Return the (x, y) coordinate for the center point of the cell that contains the specified text.  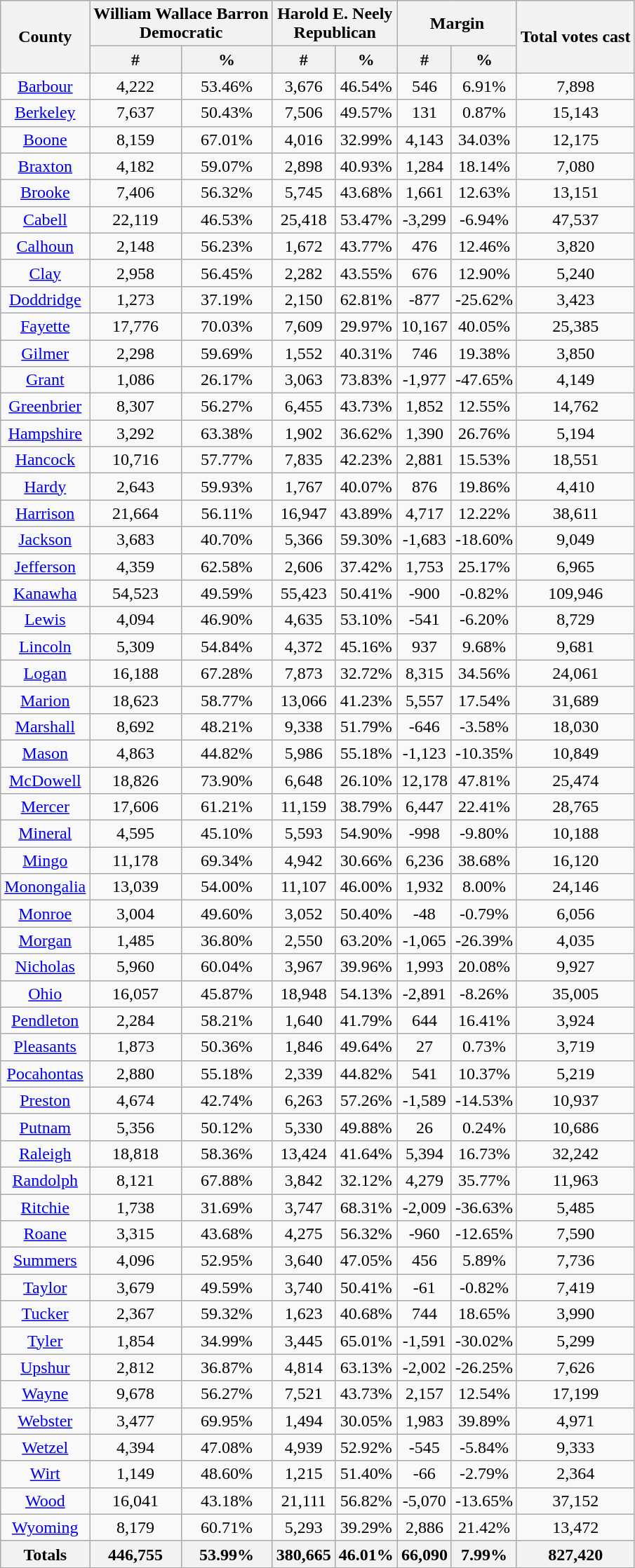
36.62% (366, 433)
35,005 (575, 994)
1,215 (303, 1474)
Brooke (45, 193)
-877 (424, 299)
1,932 (424, 887)
54,523 (135, 593)
59.32% (227, 1314)
456 (424, 1261)
Preston (45, 1100)
12.54% (484, 1394)
676 (424, 273)
Lincoln (45, 647)
30.66% (366, 860)
48.21% (227, 726)
Putnam (45, 1127)
39.89% (484, 1421)
2,958 (135, 273)
13,066 (303, 700)
Monroe (45, 914)
4,863 (135, 753)
7,835 (303, 460)
18,818 (135, 1154)
60.71% (227, 1527)
12,178 (424, 780)
9,333 (575, 1447)
Ohio (45, 994)
26 (424, 1127)
13,424 (303, 1154)
8,315 (424, 673)
4,410 (575, 487)
10,716 (135, 460)
Morgan (45, 940)
-25.62% (484, 299)
Greenbrier (45, 407)
1,767 (303, 487)
50.43% (227, 113)
17.54% (484, 700)
37.42% (366, 567)
Pleasants (45, 1047)
-14.53% (484, 1100)
937 (424, 647)
17,606 (135, 807)
31,689 (575, 700)
827,420 (575, 1554)
38.79% (366, 807)
16,057 (135, 994)
40.05% (484, 326)
Tyler (45, 1341)
56.23% (227, 246)
5,194 (575, 433)
Summers (45, 1261)
24,146 (575, 887)
38,611 (575, 513)
7,898 (575, 86)
William Wallace BarronDemocratic (181, 24)
22.41% (484, 807)
56.82% (366, 1501)
9.68% (484, 647)
9,338 (303, 726)
45.10% (227, 834)
42.23% (366, 460)
6,455 (303, 407)
Braxton (45, 166)
69.34% (227, 860)
4,222 (135, 86)
17,199 (575, 1394)
4,094 (135, 620)
60.04% (227, 967)
4,096 (135, 1261)
-3.58% (484, 726)
10,686 (575, 1127)
18.14% (484, 166)
2,282 (303, 273)
2,367 (135, 1314)
Wyoming (45, 1527)
7,506 (303, 113)
49.60% (227, 914)
Wirt (45, 1474)
1,273 (135, 299)
18.65% (484, 1314)
Ritchie (45, 1207)
-1,683 (424, 540)
36.87% (227, 1367)
476 (424, 246)
4,143 (424, 140)
-30.02% (484, 1341)
0.87% (484, 113)
43.18% (227, 1501)
6,965 (575, 567)
-36.63% (484, 1207)
10,849 (575, 753)
52.95% (227, 1261)
3,004 (135, 914)
10,188 (575, 834)
12.46% (484, 246)
16,120 (575, 860)
2,643 (135, 487)
-8.26% (484, 994)
3,676 (303, 86)
5,309 (135, 647)
25.17% (484, 567)
4,182 (135, 166)
Wetzel (45, 1447)
6,447 (424, 807)
3,445 (303, 1341)
2,550 (303, 940)
746 (424, 353)
41.64% (366, 1154)
7,736 (575, 1261)
67.01% (227, 140)
9,049 (575, 540)
50.36% (227, 1047)
47.81% (484, 780)
67.88% (227, 1180)
73.83% (366, 380)
53.10% (366, 620)
18,948 (303, 994)
Monongalia (45, 887)
53.47% (366, 219)
15.53% (484, 460)
54.90% (366, 834)
13,151 (575, 193)
7,626 (575, 1367)
Hampshire (45, 433)
47.08% (227, 1447)
3,747 (303, 1207)
2,812 (135, 1367)
53.46% (227, 86)
4,814 (303, 1367)
9,681 (575, 647)
24,061 (575, 673)
5,356 (135, 1127)
3,820 (575, 246)
1,086 (135, 380)
2,157 (424, 1394)
Roane (45, 1234)
Clay (45, 273)
-1,977 (424, 380)
-541 (424, 620)
8,159 (135, 140)
58.77% (227, 700)
-6.94% (484, 219)
3,679 (135, 1287)
4,394 (135, 1447)
7,521 (303, 1394)
5,394 (424, 1154)
541 (424, 1074)
5.89% (484, 1261)
26.76% (484, 433)
Wood (45, 1501)
1,672 (303, 246)
-2,891 (424, 994)
36.80% (227, 940)
12.55% (484, 407)
53.99% (227, 1554)
3,683 (135, 540)
3,924 (575, 1020)
25,385 (575, 326)
4,942 (303, 860)
1,753 (424, 567)
73.90% (227, 780)
32.12% (366, 1180)
1,993 (424, 967)
49.57% (366, 113)
46.00% (366, 887)
Jefferson (45, 567)
380,665 (303, 1554)
10,167 (424, 326)
50.12% (227, 1127)
40.70% (227, 540)
57.26% (366, 1100)
34.99% (227, 1341)
10,937 (575, 1100)
-1,065 (424, 940)
26.10% (366, 780)
County (45, 36)
3,640 (303, 1261)
43.77% (366, 246)
3,719 (575, 1047)
52.92% (366, 1447)
18,030 (575, 726)
11,178 (135, 860)
Mercer (45, 807)
65.01% (366, 1341)
-998 (424, 834)
1,873 (135, 1047)
13,472 (575, 1527)
Nicholas (45, 967)
-6.20% (484, 620)
47,537 (575, 219)
-47.65% (484, 380)
61.21% (227, 807)
8,307 (135, 407)
25,418 (303, 219)
8,179 (135, 1527)
Taylor (45, 1287)
39.96% (366, 967)
45.87% (227, 994)
Mason (45, 753)
5,240 (575, 273)
9,927 (575, 967)
-26.25% (484, 1367)
37.19% (227, 299)
2,898 (303, 166)
38.68% (484, 860)
22,119 (135, 219)
2,886 (424, 1527)
29.97% (366, 326)
16.73% (484, 1154)
62.58% (227, 567)
20.08% (484, 967)
Gilmer (45, 353)
5,485 (575, 1207)
41.23% (366, 700)
40.93% (366, 166)
1,552 (303, 353)
Grant (45, 380)
63.38% (227, 433)
69.95% (227, 1421)
5,299 (575, 1341)
5,219 (575, 1074)
55,423 (303, 593)
40.31% (366, 353)
Margin (457, 24)
-1,123 (424, 753)
-5.84% (484, 1447)
2,148 (135, 246)
-18.60% (484, 540)
26.17% (227, 380)
-0.79% (484, 914)
56.45% (227, 273)
2,881 (424, 460)
3,740 (303, 1287)
1,661 (424, 193)
25,474 (575, 780)
Webster (45, 1421)
12.22% (484, 513)
5,330 (303, 1127)
131 (424, 113)
63.20% (366, 940)
Raleigh (45, 1154)
Lewis (45, 620)
2,150 (303, 299)
16.41% (484, 1020)
Pendleton (45, 1020)
Marion (45, 700)
46.90% (227, 620)
16,041 (135, 1501)
19.38% (484, 353)
3,292 (135, 433)
7,406 (135, 193)
21,664 (135, 513)
18,826 (135, 780)
McDowell (45, 780)
Berkeley (45, 113)
546 (424, 86)
-900 (424, 593)
32,242 (575, 1154)
Logan (45, 673)
-1,591 (424, 1341)
45.16% (366, 647)
11,107 (303, 887)
8,692 (135, 726)
40.68% (366, 1314)
54.00% (227, 887)
59.30% (366, 540)
46.01% (366, 1554)
14,762 (575, 407)
Barbour (45, 86)
7,637 (135, 113)
46.54% (366, 86)
7,419 (575, 1287)
Wayne (45, 1394)
11,159 (303, 807)
3,477 (135, 1421)
4,595 (135, 834)
1,854 (135, 1341)
51.40% (366, 1474)
58.21% (227, 1020)
1,390 (424, 433)
6,236 (424, 860)
4,635 (303, 620)
-12.65% (484, 1234)
35.77% (484, 1180)
Hancock (45, 460)
4,674 (135, 1100)
4,279 (424, 1180)
17,776 (135, 326)
2,364 (575, 1474)
1,983 (424, 1421)
Fayette (45, 326)
7.99% (484, 1554)
Tucker (45, 1314)
4,275 (303, 1234)
5,557 (424, 700)
1,902 (303, 433)
Randolph (45, 1180)
41.79% (366, 1020)
Harrison (45, 513)
Mineral (45, 834)
32.72% (366, 673)
1,284 (424, 166)
3,315 (135, 1234)
4,359 (135, 567)
1,494 (303, 1421)
54.13% (366, 994)
0.73% (484, 1047)
-2.79% (484, 1474)
Upshur (45, 1367)
5,593 (303, 834)
6,648 (303, 780)
-66 (424, 1474)
7,590 (575, 1234)
47.05% (366, 1261)
8.00% (484, 887)
59.07% (227, 166)
34.56% (484, 673)
57.77% (227, 460)
18,623 (135, 700)
-10.35% (484, 753)
3,063 (303, 380)
63.13% (366, 1367)
-26.39% (484, 940)
4,149 (575, 380)
446,755 (135, 1554)
Kanawha (45, 593)
1,846 (303, 1047)
27 (424, 1047)
48.60% (227, 1474)
39.29% (366, 1527)
16,947 (303, 513)
56.11% (227, 513)
-5,070 (424, 1501)
19.86% (484, 487)
49.64% (366, 1047)
4,035 (575, 940)
2,880 (135, 1074)
-960 (424, 1234)
3,842 (303, 1180)
Hardy (45, 487)
16,188 (135, 673)
54.84% (227, 647)
37,152 (575, 1501)
58.36% (227, 1154)
34.03% (484, 140)
-61 (424, 1287)
-9.80% (484, 834)
Marshall (45, 726)
Pocahontas (45, 1074)
1,738 (135, 1207)
43.89% (366, 513)
Calhoun (45, 246)
Totals (45, 1554)
10.37% (484, 1074)
2,284 (135, 1020)
68.31% (366, 1207)
3,052 (303, 914)
30.05% (366, 1421)
66,090 (424, 1554)
109,946 (575, 593)
13,039 (135, 887)
Mingo (45, 860)
5,366 (303, 540)
42.74% (227, 1100)
50.40% (366, 914)
0.24% (484, 1127)
1,149 (135, 1474)
15,143 (575, 113)
1,485 (135, 940)
59.93% (227, 487)
-2,009 (424, 1207)
Doddridge (45, 299)
6.91% (484, 86)
4,717 (424, 513)
62.81% (366, 299)
1,640 (303, 1020)
7,609 (303, 326)
3,850 (575, 353)
7,080 (575, 166)
-48 (424, 914)
-3,299 (424, 219)
Boone (45, 140)
21.42% (484, 1527)
46.53% (227, 219)
-13.65% (484, 1501)
Harold E. NeelyRepublican (335, 24)
2,606 (303, 567)
49.88% (366, 1127)
-646 (424, 726)
31.69% (227, 1207)
Cabell (45, 219)
8,729 (575, 620)
3,967 (303, 967)
8,121 (135, 1180)
Jackson (45, 540)
70.03% (227, 326)
21,111 (303, 1501)
5,293 (303, 1527)
1,623 (303, 1314)
-1,589 (424, 1100)
51.79% (366, 726)
744 (424, 1314)
12,175 (575, 140)
9,678 (135, 1394)
4,372 (303, 647)
876 (424, 487)
7,873 (303, 673)
4,971 (575, 1421)
5,960 (135, 967)
644 (424, 1020)
28,765 (575, 807)
-545 (424, 1447)
12.90% (484, 273)
3,423 (575, 299)
12.63% (484, 193)
59.69% (227, 353)
32.99% (366, 140)
40.07% (366, 487)
18,551 (575, 460)
4,939 (303, 1447)
43.55% (366, 273)
4,016 (303, 140)
-2,002 (424, 1367)
3,990 (575, 1314)
11,963 (575, 1180)
Total votes cast (575, 36)
6,056 (575, 914)
6,263 (303, 1100)
5,745 (303, 193)
1,852 (424, 407)
2,339 (303, 1074)
5,986 (303, 753)
67.28% (227, 673)
2,298 (135, 353)
